Detect which cell encompasses the target text, then output its (X, Y) center coordinate. 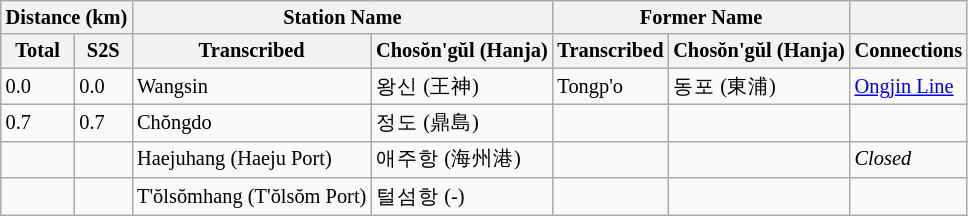
Tongp'o (611, 86)
S2S (103, 51)
Distance (km) (66, 17)
Station Name (342, 17)
정도 (鼎島) (462, 122)
애주항 (海州港) (462, 160)
Haejuhang (Haeju Port) (252, 160)
Chŏngdo (252, 122)
T'ŏlsŏmhang (T'ŏlsŏm Port) (252, 196)
Former Name (702, 17)
동포 (東浦) (758, 86)
Wangsin (252, 86)
Connections (908, 51)
Ongjin Line (908, 86)
털섬항 (-) (462, 196)
왕신 (王神) (462, 86)
Closed (908, 160)
Total (38, 51)
